Output the [X, Y] coordinate of the center of the cell containing the given text.  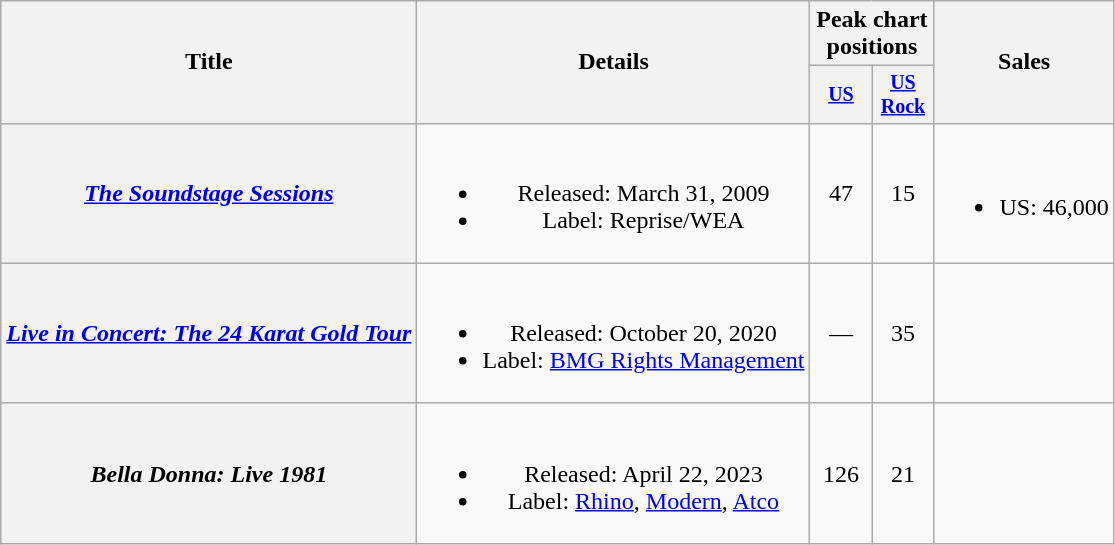
The Soundstage Sessions [209, 193]
Released: October 20, 2020Label: BMG Rights Management [614, 333]
Sales [1024, 62]
47 [841, 193]
21 [903, 473]
35 [903, 333]
126 [841, 473]
Peak chart positions [872, 34]
Details [614, 62]
15 [903, 193]
Released: March 31, 2009Label: Reprise/WEA [614, 193]
Released: April 22, 2023Label: Rhino, Modern, Atco [614, 473]
US Rock [903, 94]
US: 46,000 [1024, 193]
Live in Concert: The 24 Karat Gold Tour [209, 333]
Bella Donna: Live 1981 [209, 473]
— [841, 333]
Title [209, 62]
US [841, 94]
